Return [x, y] of the center of cell containing provided text 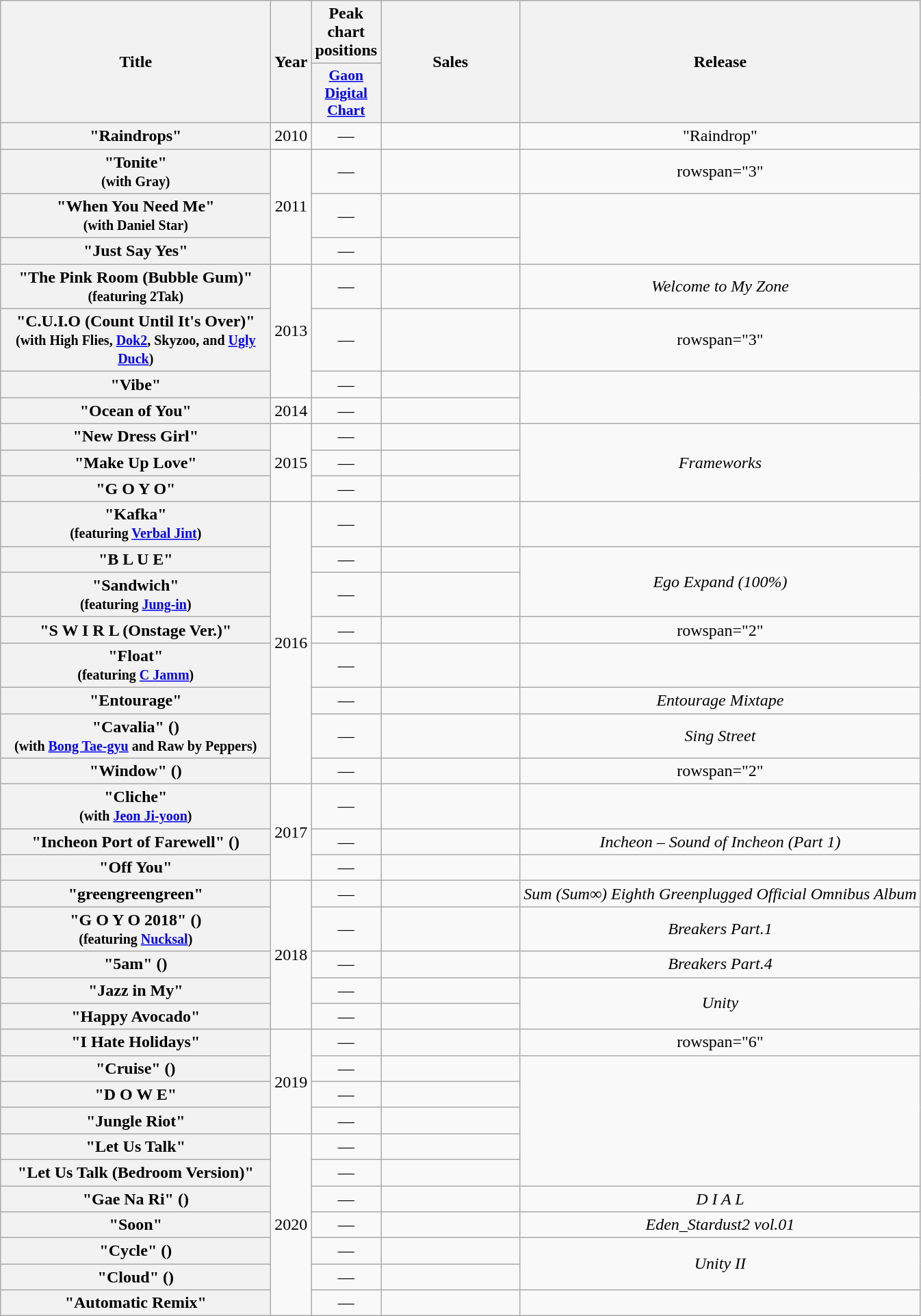
Sing Street [720, 735]
"Entourage" [135, 700]
"Let Us Talk (Bedroom Version)" [135, 1172]
"C.U.I.O (Count Until It's Over)"(with High Flies, Dok2, Skyzoo, and Ugly Duck) [135, 340]
2013 [291, 331]
2018 [291, 955]
Breakers Part.1 [720, 929]
"Cliche"(with Jeon Ji-yoon) [135, 806]
Sales [450, 62]
"Gae Na Ri" () [135, 1198]
"Tonite"(with Gray) [135, 171]
"Make Up Love" [135, 463]
"Raindrops" [135, 136]
Unity II [720, 1264]
Welcome to My Zone [720, 286]
"5am" () [135, 964]
"B L U E" [135, 559]
2020 [291, 1224]
Sum (Sum∞) Eighth Greenplugged Official Omnibus Album [720, 894]
"Sandwich"(featuring Jung-in) [135, 594]
Unity [720, 1003]
"Cavalia" ()(with Bong Tae-gyu and Raw by Peppers) [135, 735]
Ego Expand (100%) [720, 582]
"The Pink Room (Bubble Gum)"(featuring 2Tak) [135, 286]
"Cycle" () [135, 1251]
Eden_Stardust2 vol.01 [720, 1225]
"Cloud" () [135, 1277]
"G O Y O" [135, 489]
Breakers Part.4 [720, 964]
Incheon – Sound of Incheon (Part 1) [720, 842]
"Cruise" () [135, 1068]
"G O Y O 2018" ()(featuring Nucksal) [135, 929]
"Vibe" [135, 385]
Year [291, 62]
rowspan="6" [720, 1042]
2016 [291, 643]
Frameworks [720, 463]
Gaon Digital Chart [346, 93]
"Off You" [135, 868]
"Happy Avocado" [135, 1016]
Title [135, 62]
Entourage Mixtape [720, 700]
"I Hate Holidays" [135, 1042]
"Jungle Riot" [135, 1120]
"Ocean of You" [135, 411]
"D O W E" [135, 1094]
Release [720, 62]
"When You Need Me"(with Daniel Star) [135, 216]
"S W I R L (Onstage Ver.)" [135, 630]
"greengreengreen" [135, 894]
"New Dress Girl" [135, 437]
2014 [291, 411]
"Incheon Port of Farewell" () [135, 842]
"Automatic Remix" [135, 1303]
"Soon" [135, 1225]
"Jazz in My" [135, 990]
Peak chart positions [346, 32]
"Kafka"(featuring Verbal Jint) [135, 524]
"Just Say Yes" [135, 251]
"Float"(featuring C Jamm) [135, 665]
D I A L [720, 1198]
2010 [291, 136]
"Window" () [135, 771]
2019 [291, 1081]
2015 [291, 463]
"Raindrop" [720, 136]
"Let Us Talk" [135, 1146]
2017 [291, 832]
2011 [291, 207]
